Locate the cell with the specified text and output its (x, y) center coordinate. 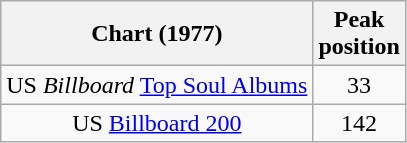
142 (359, 123)
33 (359, 85)
Chart (1977) (157, 34)
US Billboard Top Soul Albums (157, 85)
Peakposition (359, 34)
US Billboard 200 (157, 123)
